Return [X, Y] of the center of cell containing provided text 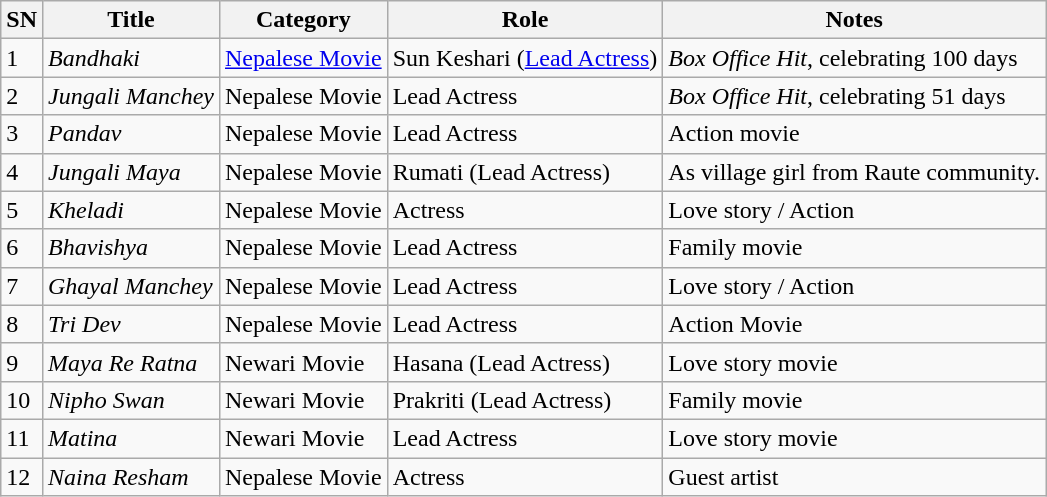
Role [525, 20]
Prakriti (Lead Actress) [525, 400]
Jungali Manchey [130, 96]
10 [22, 400]
Jungali Maya [130, 172]
11 [22, 438]
7 [22, 286]
Title [130, 20]
Bandhaki [130, 58]
As village girl from Raute community. [854, 172]
Maya Re Ratna [130, 362]
9 [22, 362]
12 [22, 477]
Pandav [130, 134]
5 [22, 210]
Tri Dev [130, 324]
Box Office Hit, celebrating 51 days [854, 96]
Hasana (Lead Actress) [525, 362]
SN [22, 20]
Matina [130, 438]
Nipho Swan [130, 400]
6 [22, 248]
Action movie [854, 134]
Ghayal Manchey [130, 286]
Naina Resham [130, 477]
Notes [854, 20]
4 [22, 172]
Kheladi [130, 210]
Bhavishya [130, 248]
Box Office Hit, celebrating 100 days [854, 58]
Guest artist [854, 477]
2 [22, 96]
Action Movie [854, 324]
3 [22, 134]
Rumati (Lead Actress) [525, 172]
Sun Keshari (Lead Actress) [525, 58]
1 [22, 58]
Category [303, 20]
8 [22, 324]
